Extract the (x, y) coordinate from the center of the cell holding the provided text.  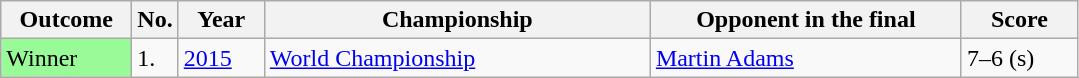
7–6 (s) (1019, 58)
Opponent in the final (806, 20)
No. (155, 20)
1. (155, 58)
Martin Adams (806, 58)
2015 (221, 58)
Year (221, 20)
Outcome (66, 20)
Winner (66, 58)
World Championship (457, 58)
Championship (457, 20)
Score (1019, 20)
